Locate the cell with the specified text and output its [x, y] center coordinate. 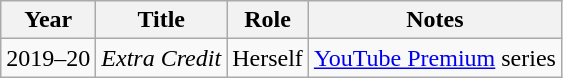
YouTube Premium series [434, 58]
Role [268, 20]
Extra Credit [162, 58]
Herself [268, 58]
Title [162, 20]
Notes [434, 20]
2019–20 [48, 58]
Year [48, 20]
